Determine the [X, Y] coordinate at the center of the cell enclosing the given text.  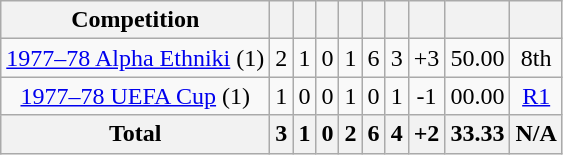
Total [136, 134]
+3 [426, 58]
8th [536, 58]
R1 [536, 96]
+2 [426, 134]
1977–78 UEFA Cup (1) [136, 96]
00.00 [478, 96]
N/A [536, 134]
-1 [426, 96]
4 [396, 134]
33.33 [478, 134]
1977–78 Alpha Ethniki (1) [136, 58]
Competition [136, 20]
50.00 [478, 58]
